Detect which cell encompasses the target text, then output its [x, y] center coordinate. 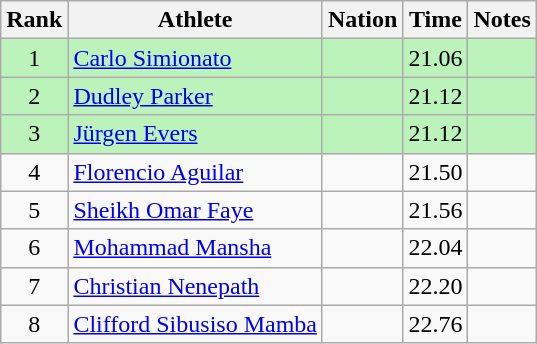
22.04 [436, 248]
Athlete [196, 20]
Nation [362, 20]
Time [436, 20]
21.06 [436, 58]
Christian Nenepath [196, 286]
21.56 [436, 210]
5 [34, 210]
Dudley Parker [196, 96]
Jürgen Evers [196, 134]
7 [34, 286]
1 [34, 58]
2 [34, 96]
Rank [34, 20]
Mohammad Mansha [196, 248]
3 [34, 134]
4 [34, 172]
22.20 [436, 286]
Florencio Aguilar [196, 172]
21.50 [436, 172]
6 [34, 248]
Notes [502, 20]
Sheikh Omar Faye [196, 210]
22.76 [436, 324]
8 [34, 324]
Carlo Simionato [196, 58]
Clifford Sibusiso Mamba [196, 324]
